Return the [X, Y] coordinate for the center point of the cell that contains the specified text.  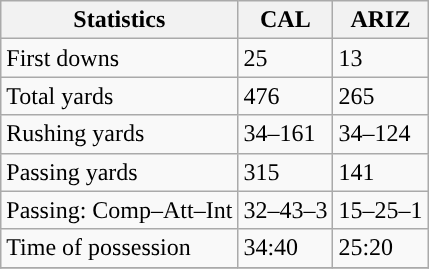
Passing yards [120, 172]
13 [380, 58]
265 [380, 96]
15–25–1 [380, 210]
ARIZ [380, 20]
CAL [286, 20]
32–43–3 [286, 210]
Total yards [120, 96]
First downs [120, 58]
25 [286, 58]
Statistics [120, 20]
34–124 [380, 134]
141 [380, 172]
34–161 [286, 134]
Rushing yards [120, 134]
Time of possession [120, 248]
34:40 [286, 248]
315 [286, 172]
25:20 [380, 248]
476 [286, 96]
Passing: Comp–Att–Int [120, 210]
